Return [X, Y] of the center of cell containing provided text 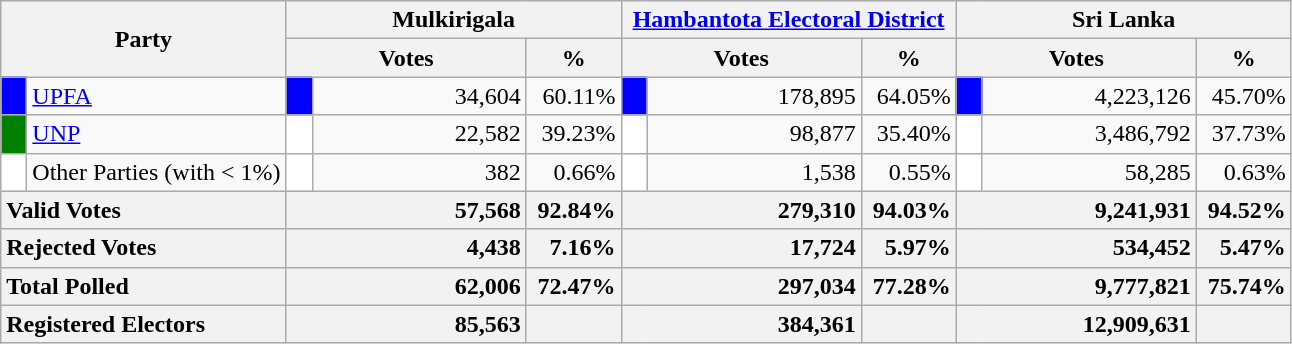
178,895 [754, 96]
UPFA [156, 96]
5.97% [908, 248]
37.73% [1244, 134]
3,486,792 [1089, 134]
85,563 [406, 324]
Rejected Votes [144, 248]
64.05% [908, 96]
279,310 [741, 210]
94.52% [1244, 210]
Hambantota Electoral District [788, 20]
384,361 [741, 324]
Total Polled [144, 286]
72.47% [574, 286]
Other Parties (with < 1%) [156, 172]
4,438 [406, 248]
35.40% [908, 134]
UNP [156, 134]
58,285 [1089, 172]
0.66% [574, 172]
Valid Votes [144, 210]
5.47% [1244, 248]
0.55% [908, 172]
Sri Lanka [1124, 20]
98,877 [754, 134]
45.70% [1244, 96]
4,223,126 [1089, 96]
12,909,631 [1076, 324]
94.03% [908, 210]
Registered Electors [144, 324]
Mulkirigala [454, 20]
75.74% [1244, 286]
17,724 [741, 248]
22,582 [419, 134]
77.28% [908, 286]
0.63% [1244, 172]
62,006 [406, 286]
1,538 [754, 172]
9,777,821 [1076, 286]
7.16% [574, 248]
34,604 [419, 96]
92.84% [574, 210]
534,452 [1076, 248]
39.23% [574, 134]
382 [419, 172]
297,034 [741, 286]
57,568 [406, 210]
Party [144, 39]
60.11% [574, 96]
9,241,931 [1076, 210]
